Return [x, y] of the center of cell containing provided text 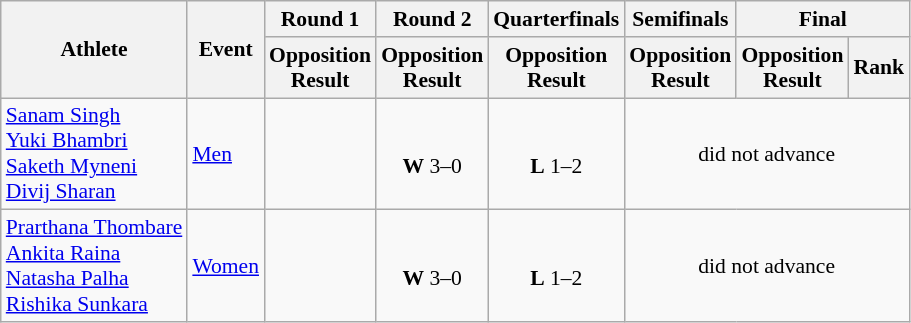
Women [226, 266]
Quarterfinals [556, 19]
Prarthana ThombareAnkita RainaNatasha PalhaRishika Sunkara [94, 266]
Round 2 [432, 19]
Sanam SinghYuki BhambriSaketh MyneniDivij Sharan [94, 154]
Men [226, 154]
Round 1 [320, 19]
Semifinals [680, 19]
Rank [878, 68]
Athlete [94, 50]
Final [822, 19]
Event [226, 50]
